Locate the cell with the specified text and output its [X, Y] center coordinate. 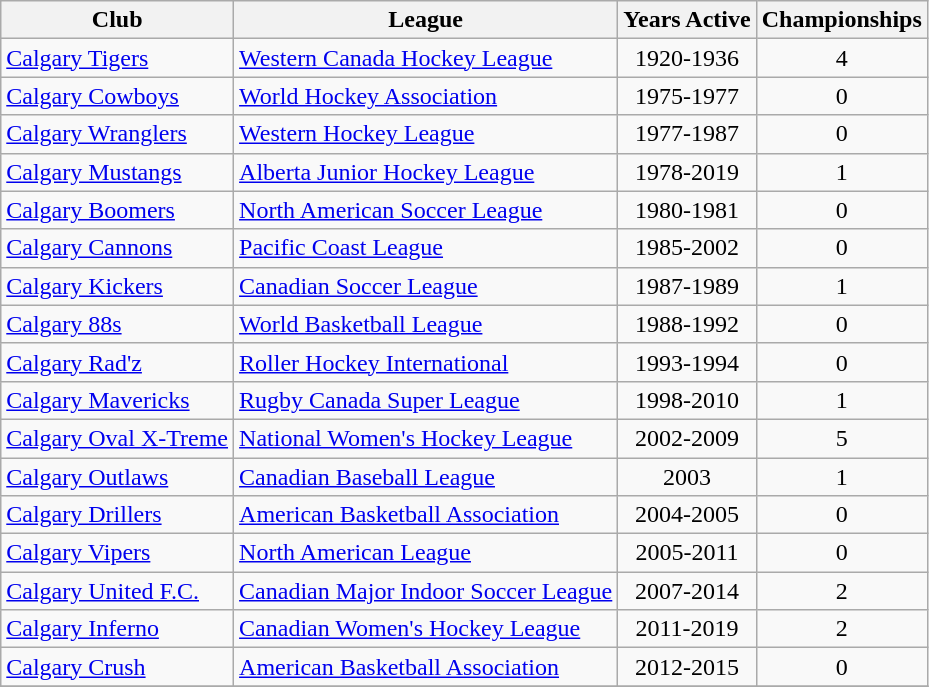
Calgary United F.C. [118, 591]
Calgary Crush [118, 667]
2012-2015 [687, 667]
5 [842, 438]
Calgary Rad'z [118, 362]
Calgary Tigers [118, 58]
Canadian Soccer League [426, 286]
4 [842, 58]
2007-2014 [687, 591]
Calgary Cannons [118, 248]
Calgary Kickers [118, 286]
Club [118, 20]
World Hockey Association [426, 96]
Western Canada Hockey League [426, 58]
1977-1987 [687, 134]
North American Soccer League [426, 210]
Alberta Junior Hockey League [426, 172]
2003 [687, 477]
Calgary Vipers [118, 553]
Canadian Baseball League [426, 477]
League [426, 20]
Calgary Inferno [118, 629]
Western Hockey League [426, 134]
Canadian Major Indoor Soccer League [426, 591]
2002-2009 [687, 438]
1988-1992 [687, 324]
Calgary 88s [118, 324]
2011-2019 [687, 629]
Calgary Oval X-Treme [118, 438]
2005-2011 [687, 553]
Years Active [687, 20]
Championships [842, 20]
Calgary Boomers [118, 210]
2004-2005 [687, 515]
National Women's Hockey League [426, 438]
World Basketball League [426, 324]
Calgary Mustangs [118, 172]
1993-1994 [687, 362]
1978-2019 [687, 172]
Calgary Cowboys [118, 96]
Pacific Coast League [426, 248]
Calgary Mavericks [118, 400]
1998-2010 [687, 400]
Rugby Canada Super League [426, 400]
1980-1981 [687, 210]
1985-2002 [687, 248]
Roller Hockey International [426, 362]
Calgary Outlaws [118, 477]
Canadian Women's Hockey League [426, 629]
1987-1989 [687, 286]
Calgary Drillers [118, 515]
North American League [426, 553]
1975-1977 [687, 96]
1920-1936 [687, 58]
Calgary Wranglers [118, 134]
